Search for the cell housing the specified text and yield its (X, Y) center coordinate. 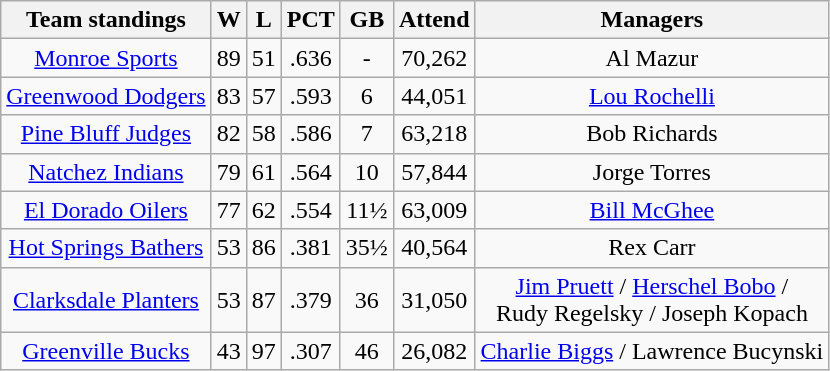
87 (264, 300)
.586 (310, 134)
35½ (366, 248)
GB (366, 20)
Rex Carr (652, 248)
43 (228, 351)
.636 (310, 58)
L (264, 20)
Bill McGhee (652, 210)
PCT (310, 20)
Bob Richards (652, 134)
11½ (366, 210)
Charlie Biggs / Lawrence Bucynski (652, 351)
63,009 (434, 210)
.307 (310, 351)
46 (366, 351)
57,844 (434, 172)
.564 (310, 172)
7 (366, 134)
63,218 (434, 134)
.593 (310, 96)
77 (228, 210)
89 (228, 58)
Jim Pruett / Herschel Bobo / Rudy Regelsky / Joseph Kopach (652, 300)
Team standings (106, 20)
W (228, 20)
44,051 (434, 96)
Clarksdale Planters (106, 300)
40,564 (434, 248)
31,050 (434, 300)
82 (228, 134)
86 (264, 248)
6 (366, 96)
Lou Rochelli (652, 96)
97 (264, 351)
.381 (310, 248)
51 (264, 58)
57 (264, 96)
Greenwood Dodgers (106, 96)
36 (366, 300)
Monroe Sports (106, 58)
Managers (652, 20)
Natchez Indians (106, 172)
.379 (310, 300)
Hot Springs Bathers (106, 248)
Greenville Bucks (106, 351)
.554 (310, 210)
62 (264, 210)
Attend (434, 20)
58 (264, 134)
- (366, 58)
10 (366, 172)
Jorge Torres (652, 172)
83 (228, 96)
61 (264, 172)
70,262 (434, 58)
26,082 (434, 351)
Pine Bluff Judges (106, 134)
79 (228, 172)
Al Mazur (652, 58)
El Dorado Oilers (106, 210)
